Scan for the cell matching the given text and deliver its [x, y] coordinate at center. 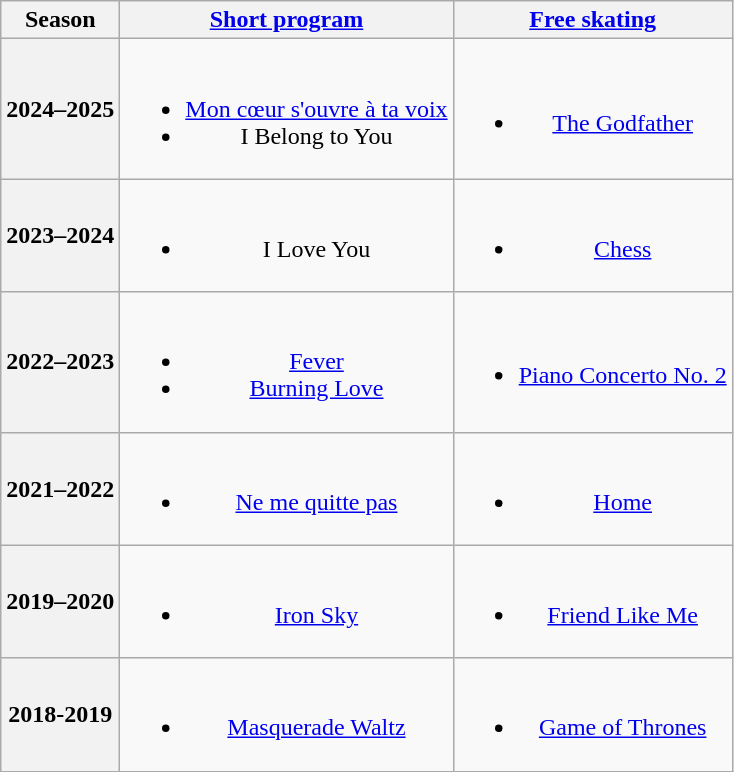
Short program [286, 20]
Piano Concerto No. 2 [592, 362]
FeverBurning Love [286, 362]
Game of Thrones [592, 714]
Friend Like Me [592, 602]
2022–2023 [60, 362]
The Godfather [592, 109]
2019–2020 [60, 602]
Mon cœur s'ouvre à ta voix I Belong to You [286, 109]
Free skating [592, 20]
2018-2019 [60, 714]
Home [592, 488]
2024–2025 [60, 109]
2023–2024 [60, 236]
Ne me quitte pas [286, 488]
Masquerade Waltz [286, 714]
I Love You [286, 236]
Chess [592, 236]
Iron Sky [286, 602]
2021–2022 [60, 488]
Season [60, 20]
